Output the [X, Y] coordinate of the center of the cell containing the given text.  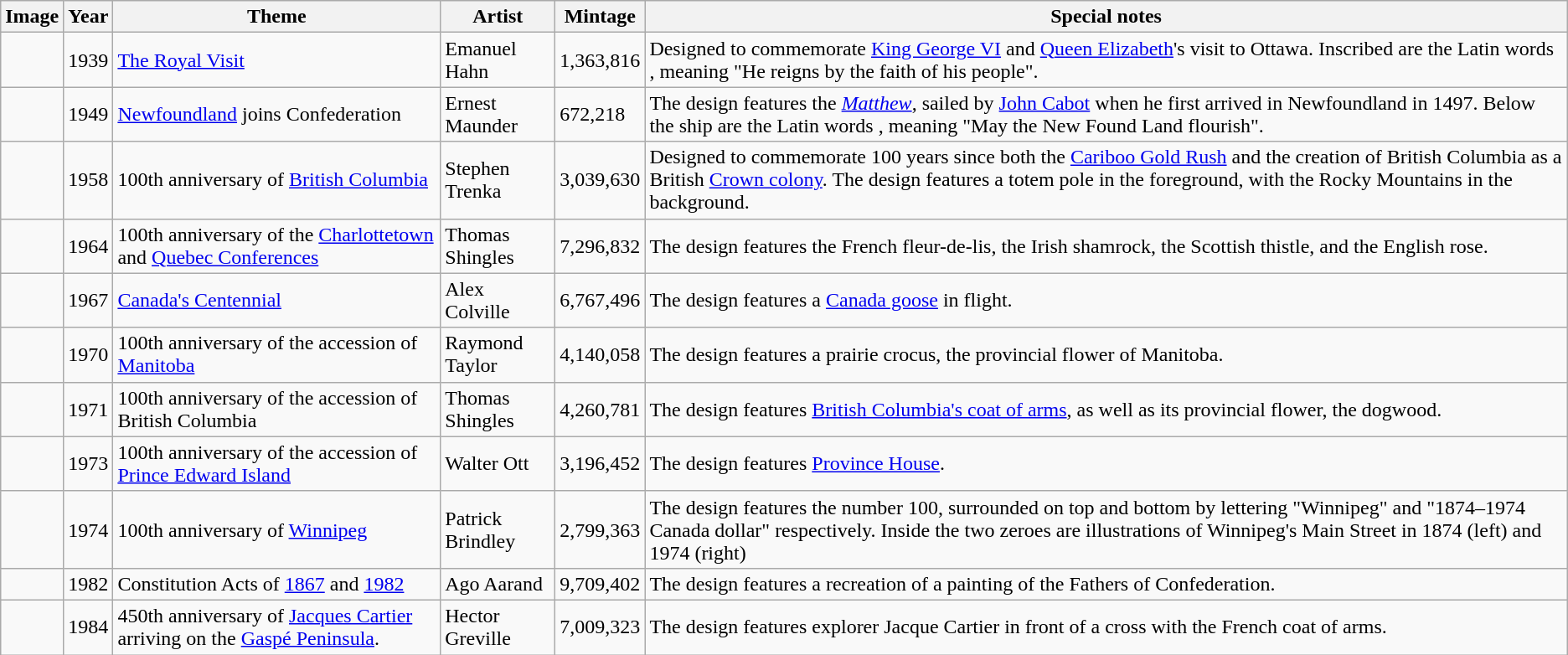
Newfoundland joins Confederation [276, 114]
100th anniversary of British Columbia [276, 180]
2,799,363 [600, 529]
9,709,402 [600, 584]
6,767,496 [600, 300]
Canada's Centennial [276, 300]
The design features a recreation of a painting of the Fathers of Confederation. [1106, 584]
Patrick Brindley [498, 529]
1,363,816 [600, 60]
1970 [89, 355]
100th anniversary of the accession of British Columbia [276, 409]
1967 [89, 300]
1949 [89, 114]
1974 [89, 529]
7,009,323 [600, 627]
3,196,452 [600, 464]
Artist [498, 17]
1939 [89, 60]
The design features Province House. [1106, 464]
Raymond Taylor [498, 355]
The design features British Columbia's coat of arms, as well as its provincial flower, the dogwood. [1106, 409]
Alex Colville [498, 300]
1964 [89, 246]
100th anniversary of the accession of Prince Edward Island [276, 464]
The Royal Visit [276, 60]
4,140,058 [600, 355]
100th anniversary of the Charlottetown and Quebec Conferences [276, 246]
Mintage [600, 17]
Ago Aarand [498, 584]
Year [89, 17]
1973 [89, 464]
Theme [276, 17]
Special notes [1106, 17]
1971 [89, 409]
1984 [89, 627]
4,260,781 [600, 409]
The design features explorer Jacque Cartier in front of a cross with the French coat of arms. [1106, 627]
100th anniversary of Winnipeg [276, 529]
Ernest Maunder [498, 114]
Constitution Acts of 1867 and 1982 [276, 584]
672,218 [600, 114]
The design features a Canada goose in flight. [1106, 300]
The design features a prairie crocus, the provincial flower of Manitoba. [1106, 355]
Image [32, 17]
7,296,832 [600, 246]
1958 [89, 180]
1982 [89, 584]
3,039,630 [600, 180]
The design features the French fleur-de-lis, the Irish shamrock, the Scottish thistle, and the English rose. [1106, 246]
Walter Ott [498, 464]
450th anniversary of Jacques Cartier arriving on the Gaspé Peninsula. [276, 627]
100th anniversary of the accession of Manitoba [276, 355]
Hector Greville [498, 627]
Stephen Trenka [498, 180]
Emanuel Hahn [498, 60]
